Return (x, y) of the center of cell containing provided text 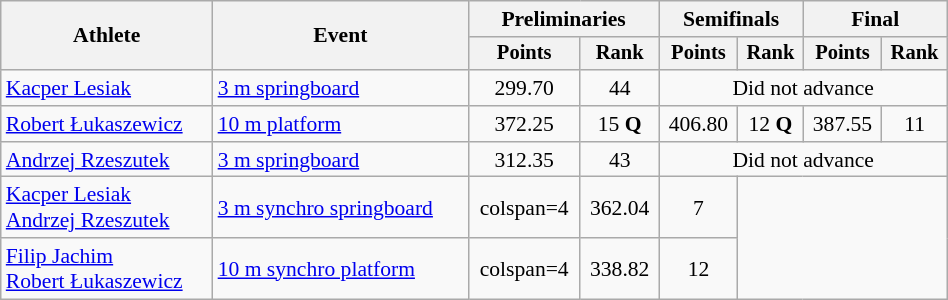
43 (620, 160)
312.35 (524, 160)
12 Q (770, 124)
11 (914, 124)
Preliminaries (564, 19)
Andrzej Rzeszutek (107, 160)
387.55 (842, 124)
372.25 (524, 124)
10 m synchro platform (340, 268)
12 (698, 268)
Robert Łukaszewicz (107, 124)
Kacper Lesiak (107, 88)
Athlete (107, 36)
3 m synchro springboard (340, 208)
Event (340, 36)
15 Q (620, 124)
10 m platform (340, 124)
Final (875, 19)
338.82 (620, 268)
44 (620, 88)
7 (698, 208)
Filip Jachim Robert Łukaszewicz (107, 268)
362.04 (620, 208)
299.70 (524, 88)
Semifinals (731, 19)
Kacper Lesiak Andrzej Rzeszutek (107, 208)
406.80 (698, 124)
